Search for the cell housing the specified text and yield its [x, y] center coordinate. 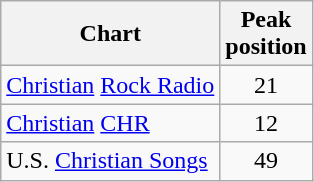
Chart [110, 34]
12 [266, 123]
Peakposition [266, 34]
21 [266, 85]
Christian Rock Radio [110, 85]
Christian CHR [110, 123]
49 [266, 161]
U.S. Christian Songs [110, 161]
